Return [X, Y] of the center of cell containing provided text 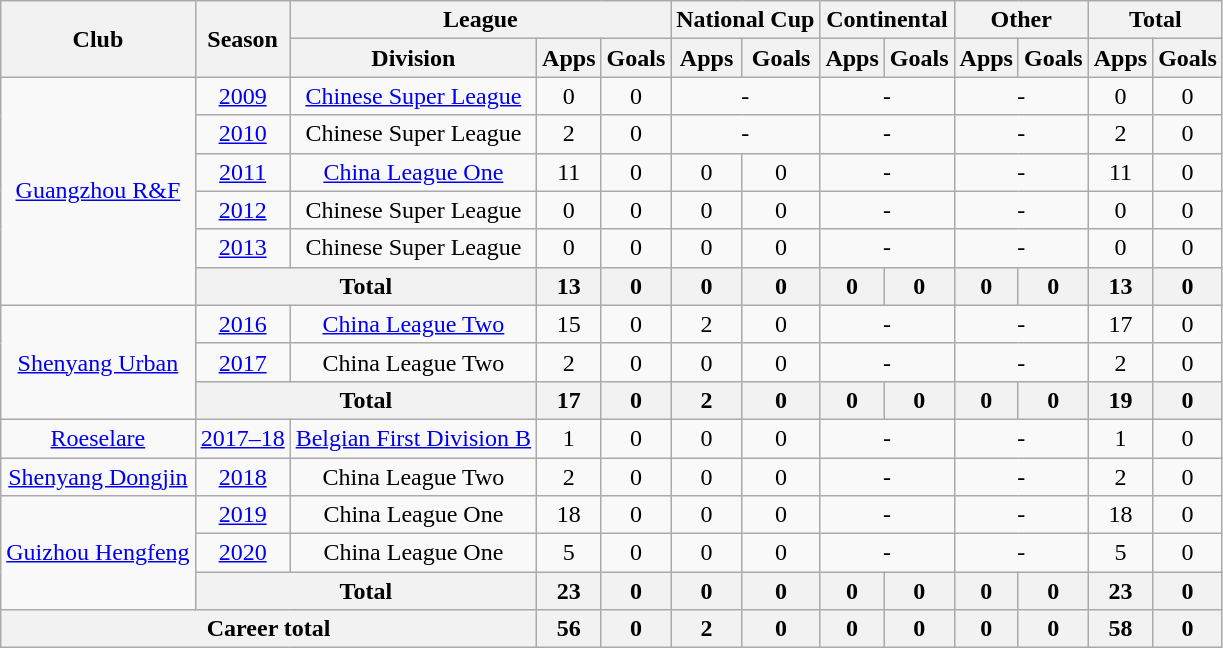
Roeselare [98, 438]
2011 [242, 172]
Shenyang Dongjin [98, 477]
19 [1120, 400]
Guangzhou R&F [98, 191]
56 [569, 629]
Shenyang Urban [98, 362]
15 [569, 324]
2013 [242, 248]
Career total [269, 629]
National Cup [746, 20]
Continental [887, 20]
2017–18 [242, 438]
2009 [242, 96]
2017 [242, 362]
2010 [242, 134]
Club [98, 39]
Other [1021, 20]
58 [1120, 629]
Guizhou Hengfeng [98, 553]
2019 [242, 515]
League [480, 20]
Division [413, 58]
2018 [242, 477]
2012 [242, 210]
2016 [242, 324]
Belgian First Division B [413, 438]
2020 [242, 553]
Season [242, 39]
